Identify which cell holds the provided text, then report its (x, y) central coordinate. 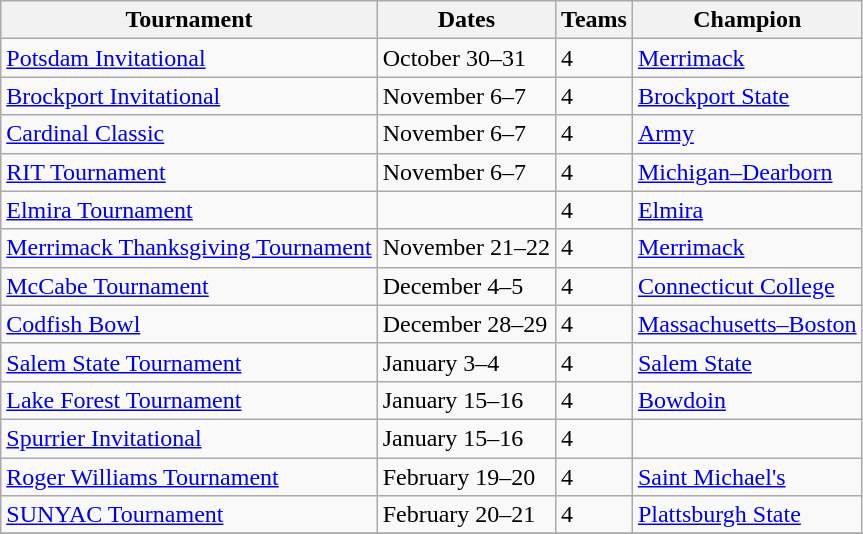
Massachusetts–Boston (747, 324)
Salem State Tournament (189, 362)
Roger Williams Tournament (189, 477)
Champion (747, 20)
Dates (466, 20)
November 21–22 (466, 248)
RIT Tournament (189, 172)
Merrimack Thanksgiving Tournament (189, 248)
Brockport Invitational (189, 96)
February 19–20 (466, 477)
December 28–29 (466, 324)
Salem State (747, 362)
Elmira (747, 210)
Teams (594, 20)
Potsdam Invitational (189, 58)
December 4–5 (466, 286)
Army (747, 134)
Saint Michael's (747, 477)
January 3–4 (466, 362)
October 30–31 (466, 58)
Bowdoin (747, 400)
Spurrier Invitational (189, 438)
Plattsburgh State (747, 515)
Tournament (189, 20)
Brockport State (747, 96)
Lake Forest Tournament (189, 400)
Connecticut College (747, 286)
Cardinal Classic (189, 134)
Elmira Tournament (189, 210)
McCabe Tournament (189, 286)
Codfish Bowl (189, 324)
February 20–21 (466, 515)
SUNYAC Tournament (189, 515)
Michigan–Dearborn (747, 172)
